Identify which cell holds the provided text, then report its [X, Y] central coordinate. 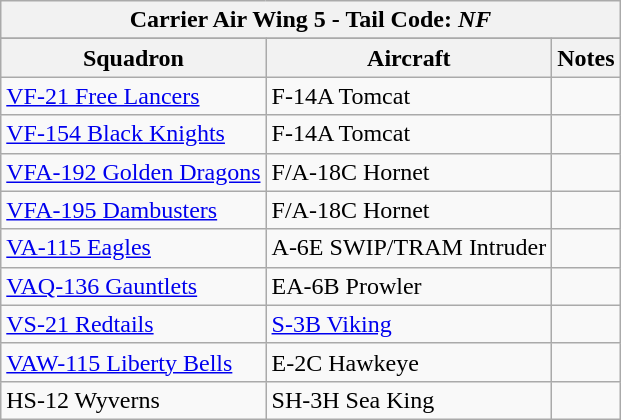
VAW-115 Liberty Bells [134, 362]
S-3B Viking [409, 324]
VAQ-136 Gauntlets [134, 286]
VFA-192 Golden Dragons [134, 172]
Squadron [134, 58]
Notes [586, 58]
E-2C Hawkeye [409, 362]
VF-21 Free Lancers [134, 96]
Carrier Air Wing 5 - Tail Code: NF [310, 20]
VA-115 Eagles [134, 248]
VS-21 Redtails [134, 324]
HS-12 Wyverns [134, 400]
EA-6B Prowler [409, 286]
VFA-195 Dambusters [134, 210]
Aircraft [409, 58]
SH-3H Sea King [409, 400]
VF-154 Black Knights [134, 134]
A-6E SWIP/TRAM Intruder [409, 248]
